From the cell containing the given text, extract its center point as [X, Y] coordinate. 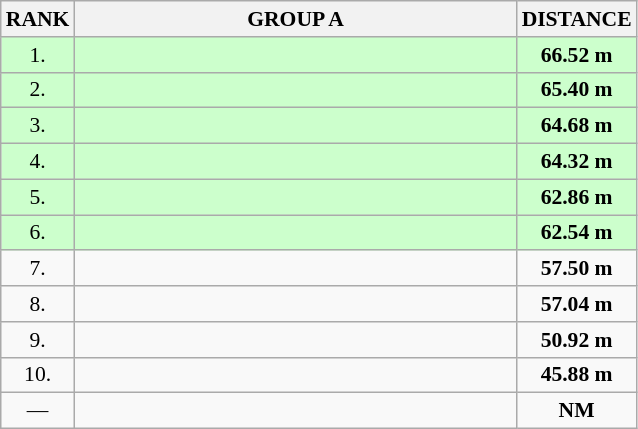
66.52 m [577, 55]
9. [38, 340]
65.40 m [577, 90]
50.92 m [577, 340]
62.86 m [577, 197]
64.32 m [577, 162]
7. [38, 269]
GROUP A [295, 19]
8. [38, 304]
5. [38, 197]
6. [38, 233]
57.50 m [577, 269]
DISTANCE [577, 19]
2. [38, 90]
RANK [38, 19]
62.54 m [577, 233]
4. [38, 162]
NM [577, 411]
3. [38, 126]
57.04 m [577, 304]
10. [38, 375]
1. [38, 55]
64.68 m [577, 126]
— [38, 411]
45.88 m [577, 375]
